Capture the cell that displays the provided text and extract its (X, Y) central coordinate. 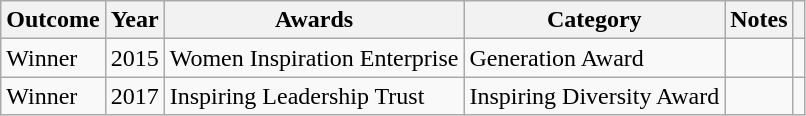
Generation Award (594, 58)
Inspiring Leadership Trust (314, 96)
Notes (759, 20)
Outcome (53, 20)
Women Inspiration Enterprise (314, 58)
Awards (314, 20)
Year (134, 20)
2015 (134, 58)
2017 (134, 96)
Inspiring Diversity Award (594, 96)
Category (594, 20)
